Detect which cell encompasses the target text, then output its [X, Y] center coordinate. 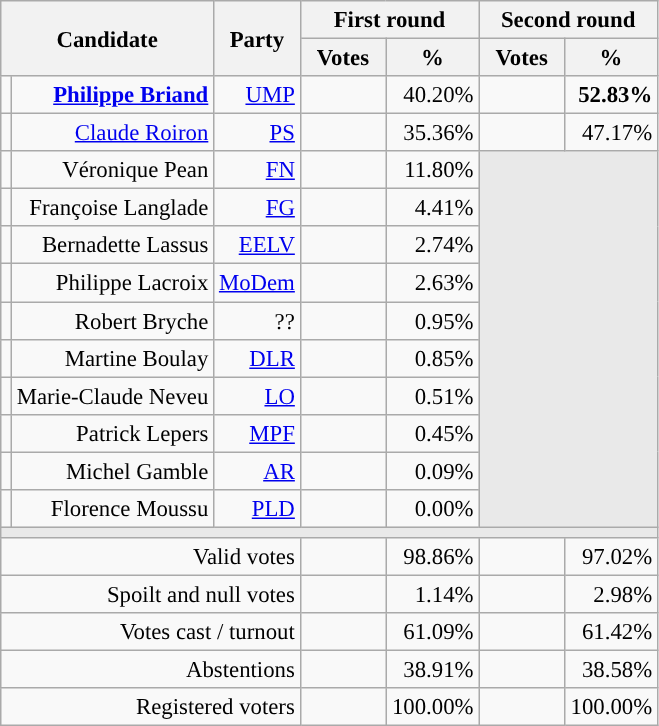
Michel Gamble [112, 471]
Patrick Lepers [112, 433]
0.09% [432, 471]
First round [390, 20]
Second round [568, 20]
61.42% [610, 632]
38.91% [432, 670]
PS [258, 133]
Robert Bryche [112, 321]
Françoise Langlade [112, 208]
0.51% [432, 396]
Votes cast / turnout [150, 632]
?? [258, 321]
1.14% [432, 594]
LO [258, 396]
MoDem [258, 283]
98.86% [432, 557]
Véronique Pean [112, 170]
Philippe Lacroix [112, 283]
UMP [258, 95]
Spoilt and null votes [150, 594]
AR [258, 471]
0.95% [432, 321]
2.98% [610, 594]
DLR [258, 358]
Abstentions [150, 670]
0.45% [432, 433]
Florence Moussu [112, 509]
Party [258, 38]
0.00% [432, 509]
52.83% [610, 95]
MPF [258, 433]
FG [258, 208]
40.20% [432, 95]
Claude Roiron [112, 133]
97.02% [610, 557]
Valid votes [150, 557]
47.17% [610, 133]
Bernadette Lassus [112, 245]
61.09% [432, 632]
Registered voters [150, 707]
Marie-Claude Neveu [112, 396]
2.63% [432, 283]
2.74% [432, 245]
Candidate [108, 38]
38.58% [610, 670]
PLD [258, 509]
4.41% [432, 208]
FN [258, 170]
EELV [258, 245]
Philippe Briand [112, 95]
0.85% [432, 358]
Martine Boulay [112, 358]
11.80% [432, 170]
35.36% [432, 133]
